Pinpoint the cell where the given text exists, returning its [x, y] midpoint coordinate. 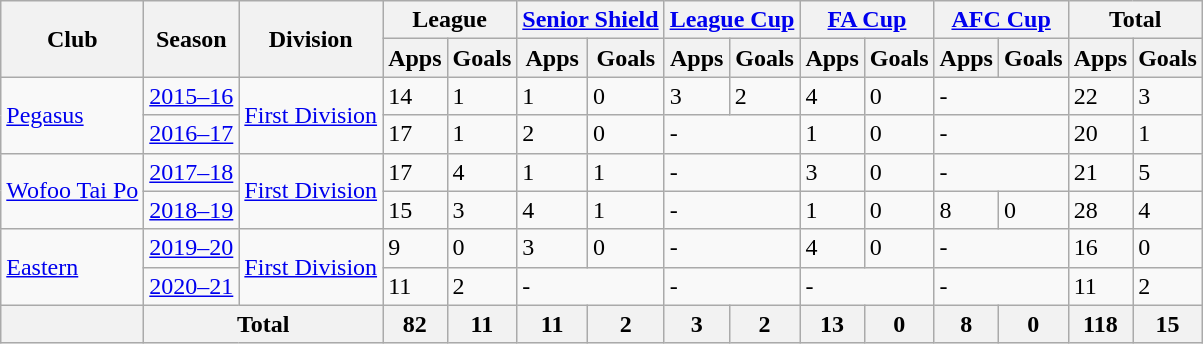
2017–18 [192, 172]
2015–16 [192, 96]
21 [1100, 172]
Club [72, 39]
14 [415, 96]
2020–21 [192, 286]
5 [1168, 172]
FA Cup [867, 20]
League Cup [732, 20]
AFC Cup [1001, 20]
22 [1100, 96]
Season [192, 39]
Wofoo Tai Po [72, 191]
2018–19 [192, 210]
28 [1100, 210]
Eastern [72, 267]
13 [832, 324]
Pegasus [72, 115]
2016–17 [192, 134]
20 [1100, 134]
Senior Shield [590, 20]
9 [415, 248]
Division [311, 39]
118 [1100, 324]
82 [415, 324]
League [450, 20]
16 [1100, 248]
2019–20 [192, 248]
